Search for the cell housing the specified text and yield its (X, Y) center coordinate. 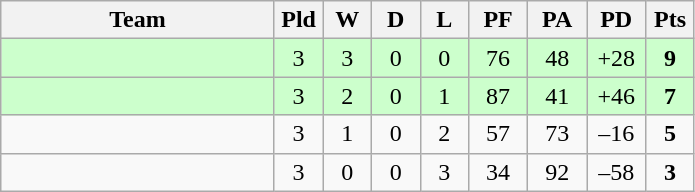
9 (670, 58)
34 (498, 172)
48 (558, 58)
–58 (616, 172)
Pld (298, 20)
41 (558, 96)
–16 (616, 134)
L (444, 20)
Pts (670, 20)
5 (670, 134)
D (396, 20)
73 (558, 134)
PA (558, 20)
PD (616, 20)
87 (498, 96)
57 (498, 134)
92 (558, 172)
Team (138, 20)
+46 (616, 96)
76 (498, 58)
7 (670, 96)
+28 (616, 58)
W (348, 20)
PF (498, 20)
